Search for the cell housing the specified text and yield its [X, Y] center coordinate. 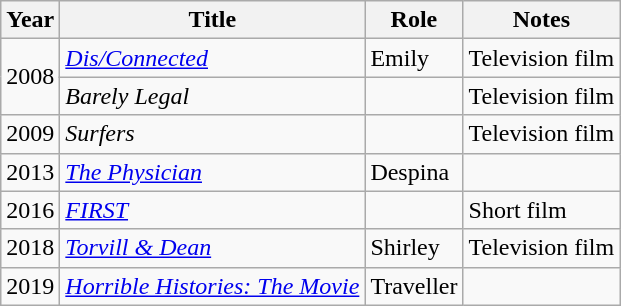
2018 [30, 248]
Year [30, 20]
Despina [414, 172]
Surfers [212, 134]
Shirley [414, 248]
Horrible Histories: The Movie [212, 286]
2008 [30, 77]
2013 [30, 172]
FIRST [212, 210]
Barely Legal [212, 96]
Torvill & Dean [212, 248]
Role [414, 20]
Title [212, 20]
Emily [414, 58]
The Physician [212, 172]
Traveller [414, 286]
Dis/Connected [212, 58]
Short film [542, 210]
Notes [542, 20]
2009 [30, 134]
2016 [30, 210]
2019 [30, 286]
